Identify which cell holds the provided text, then report its [X, Y] central coordinate. 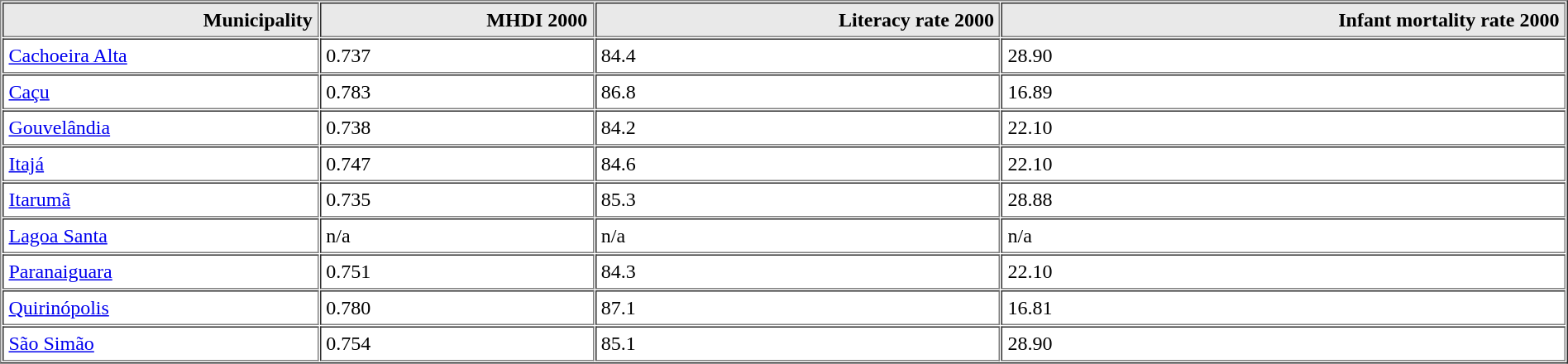
16.81 [1284, 308]
0.738 [457, 128]
0.747 [457, 164]
Lagoa Santa [160, 236]
85.3 [797, 199]
87.1 [797, 308]
Paranaiguara [160, 272]
MHDI 2000 [457, 20]
86.8 [797, 92]
Infant mortality rate 2000 [1284, 20]
Itajá [160, 164]
Caçu [160, 92]
28.88 [1284, 199]
Literacy rate 2000 [797, 20]
Gouvelândia [160, 128]
0.754 [457, 343]
0.751 [457, 272]
São Simão [160, 343]
Quirinópolis [160, 308]
0.783 [457, 92]
Cachoeira Alta [160, 55]
0.780 [457, 308]
84.4 [797, 55]
Itarumã [160, 199]
85.1 [797, 343]
84.2 [797, 128]
0.735 [457, 199]
Municipality [160, 20]
84.6 [797, 164]
84.3 [797, 272]
0.737 [457, 55]
16.89 [1284, 92]
